Extract the [X, Y] coordinate from the center of the cell holding the provided text.  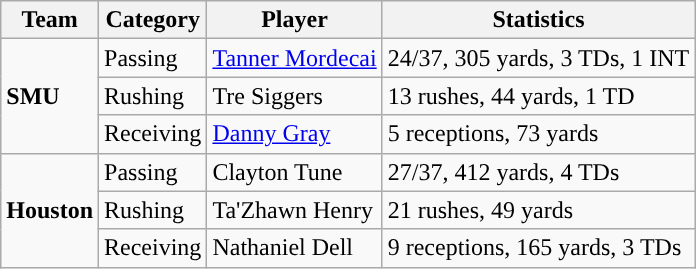
Statistics [538, 20]
Tanner Mordecai [294, 58]
9 receptions, 165 yards, 3 TDs [538, 248]
Player [294, 20]
Clayton Tune [294, 172]
21 rushes, 49 yards [538, 210]
Nathaniel Dell [294, 248]
Category [153, 20]
SMU [50, 96]
Tre Siggers [294, 96]
5 receptions, 73 yards [538, 134]
Danny Gray [294, 134]
Ta'Zhawn Henry [294, 210]
13 rushes, 44 yards, 1 TD [538, 96]
24/37, 305 yards, 3 TDs, 1 INT [538, 58]
Team [50, 20]
27/37, 412 yards, 4 TDs [538, 172]
Houston [50, 210]
